Return the [x, y] coordinate for the center point of the cell that contains the specified text.  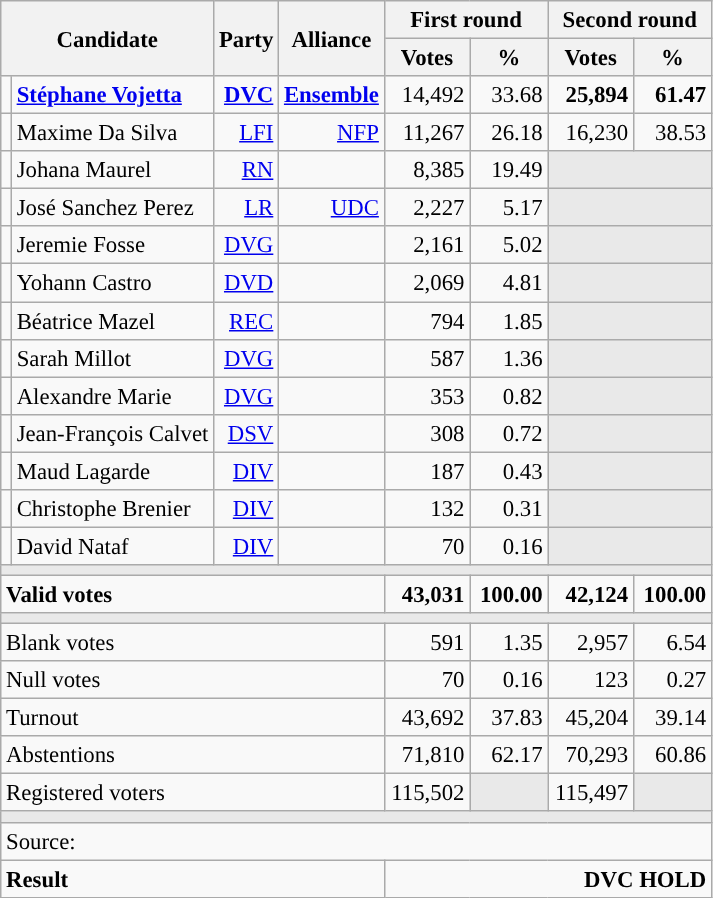
8,385 [427, 170]
NFP [332, 133]
Party [246, 38]
Yohann Castro [112, 283]
LR [246, 208]
Stéphane Vojetta [112, 95]
45,204 [591, 718]
71,810 [427, 755]
Second round [630, 20]
1.35 [509, 643]
26.18 [509, 133]
587 [427, 358]
308 [427, 433]
REC [246, 321]
0.31 [509, 509]
0.82 [509, 396]
0.27 [672, 680]
RN [246, 170]
Blank votes [192, 643]
2,227 [427, 208]
Candidate [108, 38]
Christophe Brenier [112, 509]
Alexandre Marie [112, 396]
39.14 [672, 718]
DSV [246, 433]
DVD [246, 283]
Béatrice Mazel [112, 321]
Null votes [192, 680]
38.53 [672, 133]
Source: [356, 841]
115,502 [427, 793]
Jeremie Fosse [112, 245]
353 [427, 396]
Alliance [332, 38]
123 [591, 680]
62.17 [509, 755]
132 [427, 509]
591 [427, 643]
LFI [246, 133]
David Nataf [112, 546]
4.81 [509, 283]
14,492 [427, 95]
11,267 [427, 133]
37.83 [509, 718]
Jean-François Calvet [112, 433]
42,124 [591, 594]
33.68 [509, 95]
61.47 [672, 95]
115,497 [591, 793]
1.36 [509, 358]
70,293 [591, 755]
0.72 [509, 433]
187 [427, 471]
UDC [332, 208]
Result [192, 879]
43,031 [427, 594]
Johana Maurel [112, 170]
5.17 [509, 208]
Ensemble [332, 95]
Sarah Millot [112, 358]
0.43 [509, 471]
DVC [246, 95]
19.49 [509, 170]
Maud Lagarde [112, 471]
794 [427, 321]
Turnout [192, 718]
2,161 [427, 245]
2,069 [427, 283]
Abstentions [192, 755]
25,894 [591, 95]
2,957 [591, 643]
43,692 [427, 718]
Registered voters [192, 793]
First round [466, 20]
5.02 [509, 245]
6.54 [672, 643]
Maxime Da Silva [112, 133]
60.86 [672, 755]
José Sanchez Perez [112, 208]
DVC HOLD [548, 879]
16,230 [591, 133]
Valid votes [192, 594]
1.85 [509, 321]
